Scan for the cell matching the given text and deliver its [x, y] coordinate at center. 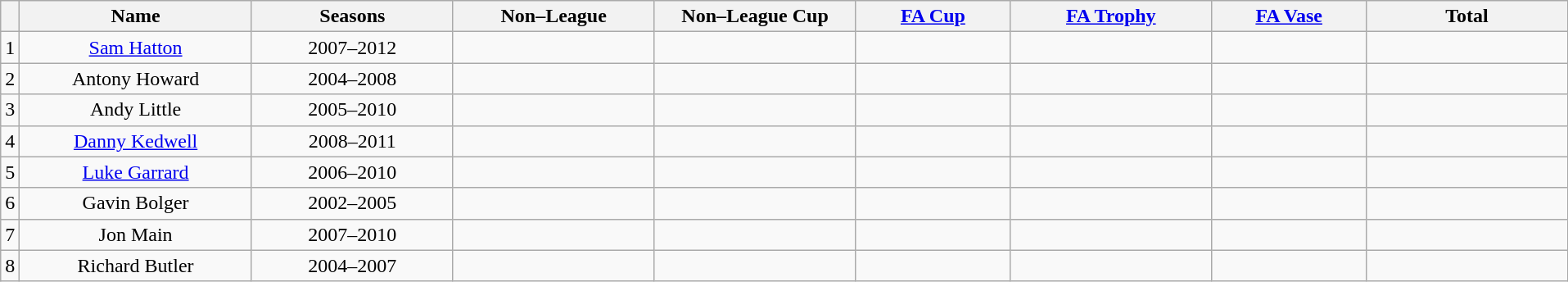
1 [10, 48]
2004–2008 [352, 79]
Danny Kedwell [136, 141]
5 [10, 172]
2008–2011 [352, 141]
2004–2007 [352, 266]
Non–League Cup [755, 16]
Jon Main [136, 234]
2002–2005 [352, 203]
Total [1467, 16]
2007–2012 [352, 48]
Non–League [554, 16]
Richard Butler [136, 266]
2006–2010 [352, 172]
Sam Hatton [136, 48]
2 [10, 79]
2005–2010 [352, 110]
Antony Howard [136, 79]
Name [136, 16]
4 [10, 141]
3 [10, 110]
Gavin Bolger [136, 203]
Seasons [352, 16]
FA Trophy [1111, 16]
Andy Little [136, 110]
Luke Garrard [136, 172]
6 [10, 203]
FA Cup [933, 16]
FA Vase [1289, 16]
7 [10, 234]
2007–2010 [352, 234]
8 [10, 266]
